Scan for the cell matching the given text and deliver its (x, y) coordinate at center. 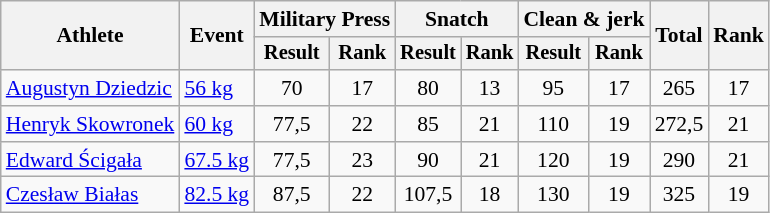
120 (553, 160)
Military Press (324, 19)
67.5 kg (216, 160)
Total (680, 36)
130 (553, 195)
70 (292, 88)
80 (428, 88)
107,5 (428, 195)
60 kg (216, 124)
87,5 (292, 195)
95 (553, 88)
272,5 (680, 124)
290 (680, 160)
56 kg (216, 88)
325 (680, 195)
85 (428, 124)
Henryk Skowronek (90, 124)
Event (216, 36)
110 (553, 124)
82.5 kg (216, 195)
Clean & jerk (584, 19)
Edward Ścigała (90, 160)
265 (680, 88)
Augustyn Dziedzic (90, 88)
23 (362, 160)
90 (428, 160)
13 (490, 88)
Snatch (456, 19)
Czesław Białas (90, 195)
Athlete (90, 36)
18 (490, 195)
